Detect which cell encompasses the target text, then output its (x, y) center coordinate. 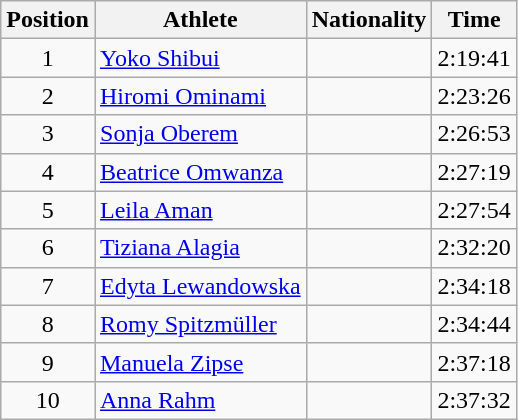
Edyta Lewandowska (200, 286)
Position (48, 20)
Tiziana Alagia (200, 248)
2:37:32 (474, 400)
2:37:18 (474, 362)
6 (48, 248)
2:23:26 (474, 96)
8 (48, 324)
Yoko Shibui (200, 58)
2:19:41 (474, 58)
Time (474, 20)
Beatrice Omwanza (200, 172)
Athlete (200, 20)
2:27:54 (474, 210)
2:26:53 (474, 134)
2:34:44 (474, 324)
2:32:20 (474, 248)
9 (48, 362)
4 (48, 172)
Leila Aman (200, 210)
5 (48, 210)
Manuela Zipse (200, 362)
Anna Rahm (200, 400)
Sonja Oberem (200, 134)
Romy Spitzmüller (200, 324)
2:34:18 (474, 286)
2 (48, 96)
2:27:19 (474, 172)
Nationality (369, 20)
7 (48, 286)
3 (48, 134)
Hiromi Ominami (200, 96)
1 (48, 58)
10 (48, 400)
